Output the [X, Y] coordinate of the center of the cell containing the given text.  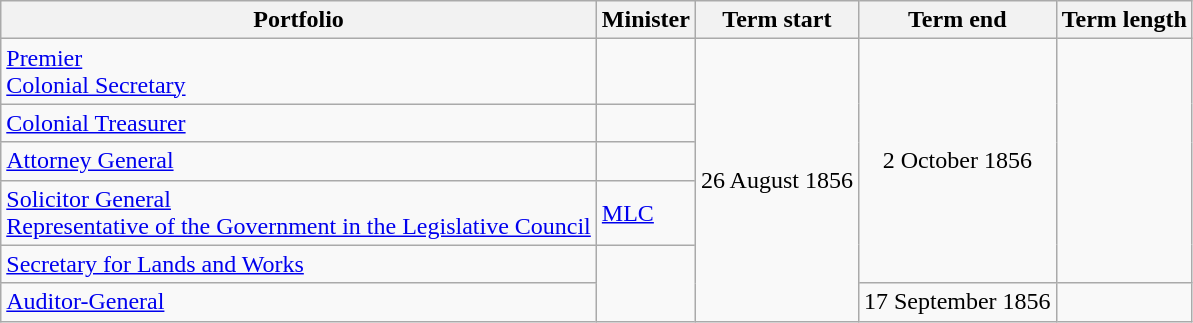
Term length [1124, 20]
17 September 1856 [957, 302]
Auditor-General [299, 302]
Term end [957, 20]
PremierColonial Secretary [299, 72]
Portfolio [299, 20]
Attorney General [299, 161]
Term start [776, 20]
Secretary for Lands and Works [299, 264]
2 October 1856 [957, 161]
MLC [646, 212]
Solicitor GeneralRepresentative of the Government in the Legislative Council [299, 212]
26 August 1856 [776, 180]
Colonial Treasurer [299, 123]
Minister [646, 20]
